Search for the cell housing the specified text and yield its (x, y) center coordinate. 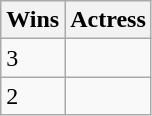
2 (33, 96)
Actress (108, 20)
Wins (33, 20)
3 (33, 58)
